Provide the (x, y) coordinate of the cell's center where the given text is located.  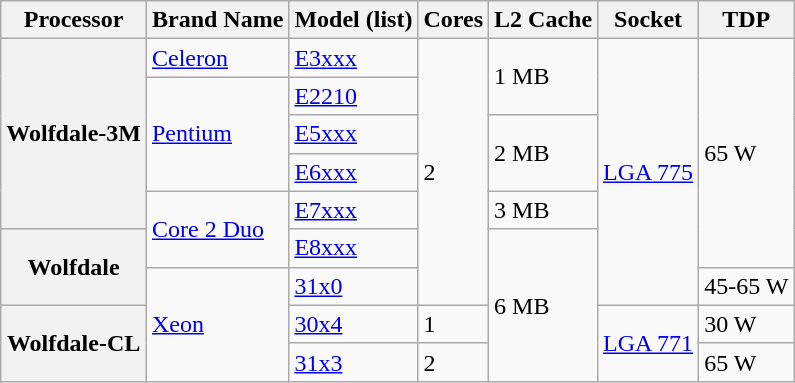
Processor (74, 20)
E8xxx (354, 248)
30 W (746, 324)
E5xxx (354, 134)
Cores (454, 20)
Wolfdale (74, 267)
Xeon (217, 324)
Model (list) (354, 20)
E2210 (354, 96)
6 MB (544, 305)
Wolfdale-CL (74, 343)
Wolfdale-3M (74, 134)
E6xxx (354, 172)
Pentium (217, 134)
45-65 W (746, 286)
1 MB (544, 77)
3 MB (544, 210)
Socket (648, 20)
LGA 775 (648, 172)
31x3 (354, 362)
TDP (746, 20)
Core 2 Duo (217, 229)
L2 Cache (544, 20)
LGA 771 (648, 343)
1 (454, 324)
30x4 (354, 324)
2 MB (544, 153)
E7xxx (354, 210)
31x0 (354, 286)
Celeron (217, 58)
E3xxx (354, 58)
Brand Name (217, 20)
